Identify which cell holds the provided text, then report its [x, y] central coordinate. 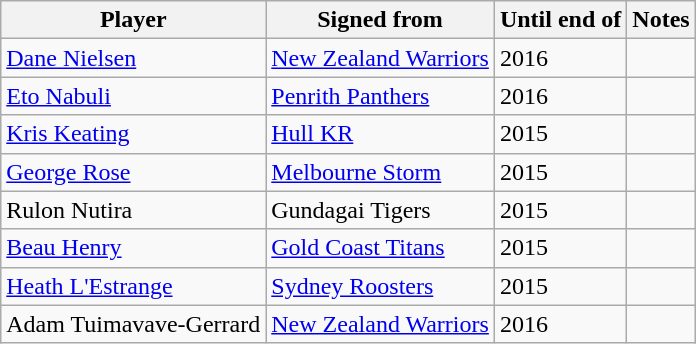
Dane Nielsen [134, 58]
Adam Tuimavave-Gerrard [134, 324]
George Rose [134, 172]
Melbourne Storm [380, 172]
Signed from [380, 20]
Notes [661, 20]
Eto Nabuli [134, 96]
Hull KR [380, 134]
Penrith Panthers [380, 96]
Gundagai Tigers [380, 210]
Beau Henry [134, 248]
Sydney Roosters [380, 286]
Kris Keating [134, 134]
Heath L'Estrange [134, 286]
Player [134, 20]
Rulon Nutira [134, 210]
Gold Coast Titans [380, 248]
Until end of [560, 20]
